Identify which cell holds the provided text, then report its [x, y] central coordinate. 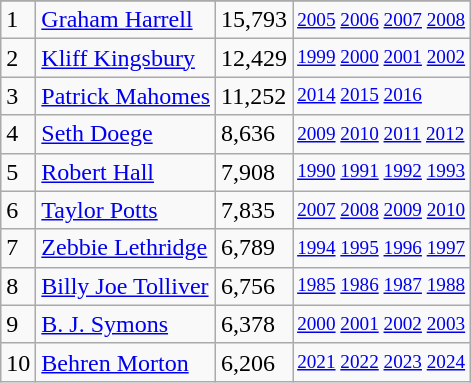
1985 1986 1987 1988 [382, 286]
Kliff Kingsbury [126, 58]
2 [18, 58]
11,252 [254, 96]
2014 2015 2016 [382, 96]
10 [18, 362]
8,636 [254, 134]
Graham Harrell [126, 20]
12,429 [254, 58]
Zebbie Lethridge [126, 248]
6,206 [254, 362]
3 [18, 96]
6 [18, 210]
Taylor Potts [126, 210]
2007 2008 2009 2010 [382, 210]
5 [18, 172]
4 [18, 134]
6,378 [254, 324]
Billy Joe Tolliver [126, 286]
6,789 [254, 248]
1994 1995 1996 1997 [382, 248]
15,793 [254, 20]
2021 2022 2023 2024 [382, 362]
8 [18, 286]
9 [18, 324]
B. J. Symons [126, 324]
Behren Morton [126, 362]
Patrick Mahomes [126, 96]
1 [18, 20]
7 [18, 248]
6,756 [254, 286]
2009 2010 2011 2012 [382, 134]
1990 1991 1992 1993 [382, 172]
1999 2000 2001 2002 [382, 58]
Robert Hall [126, 172]
Seth Doege [126, 134]
7,835 [254, 210]
7,908 [254, 172]
2000 2001 2002 2003 [382, 324]
2005 2006 2007 2008 [382, 20]
